Scan for the cell matching the given text and deliver its [x, y] coordinate at center. 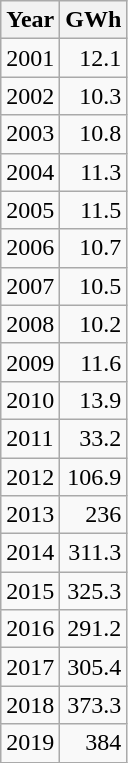
2013 [30, 515]
2014 [30, 553]
GWh [94, 20]
10.7 [94, 248]
10.2 [94, 324]
2015 [30, 591]
11.3 [94, 172]
384 [94, 743]
373.3 [94, 705]
11.5 [94, 210]
10.8 [94, 134]
10.3 [94, 96]
2005 [30, 210]
311.3 [94, 553]
2007 [30, 286]
291.2 [94, 629]
2010 [30, 400]
Year [30, 20]
2009 [30, 362]
305.4 [94, 667]
2002 [30, 96]
2001 [30, 58]
2019 [30, 743]
2003 [30, 134]
236 [94, 515]
2011 [30, 438]
13.9 [94, 400]
10.5 [94, 286]
2012 [30, 477]
2018 [30, 705]
33.2 [94, 438]
106.9 [94, 477]
2016 [30, 629]
325.3 [94, 591]
2008 [30, 324]
2004 [30, 172]
11.6 [94, 362]
2017 [30, 667]
2006 [30, 248]
12.1 [94, 58]
